Extract the [x, y] coordinate from the center of the cell holding the provided text.  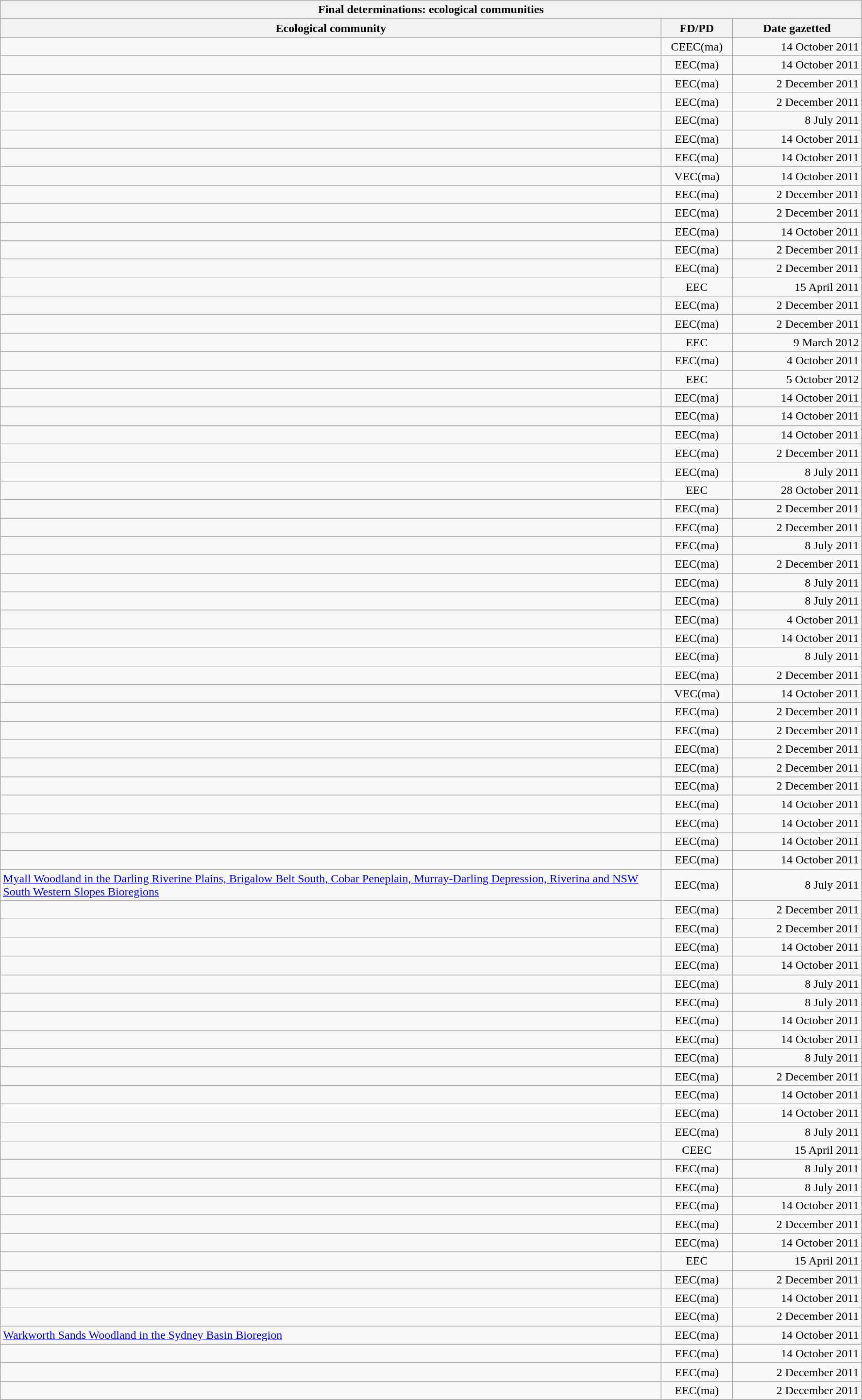
Warkworth Sands Woodland in the Sydney Basin Bioregion [331, 1335]
Ecological community [331, 28]
5 October 2012 [797, 379]
Final determinations: ecological communities [431, 10]
Date gazetted [797, 28]
CEEC(ma) [697, 47]
28 October 2011 [797, 490]
9 March 2012 [797, 342]
CEEC [697, 1150]
FD/PD [697, 28]
